Capture the cell that displays the provided text and extract its [X, Y] central coordinate. 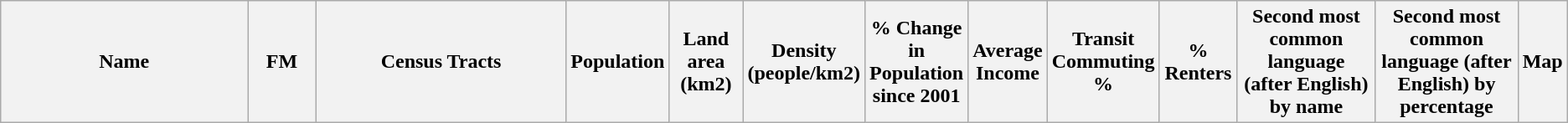
Name [124, 62]
FM [282, 62]
Population [618, 62]
% Change in Population since 2001 [916, 62]
Land area (km2) [706, 62]
Census Tracts [441, 62]
Average Income [1008, 62]
% Renters [1198, 62]
Second most common language (after English) by name [1307, 62]
Second most common language (after English) by percentage [1447, 62]
Density (people/km2) [804, 62]
Transit Commuting % [1103, 62]
Map [1543, 62]
